Determine the [x, y] coordinate at the center of the cell enclosing the given text.  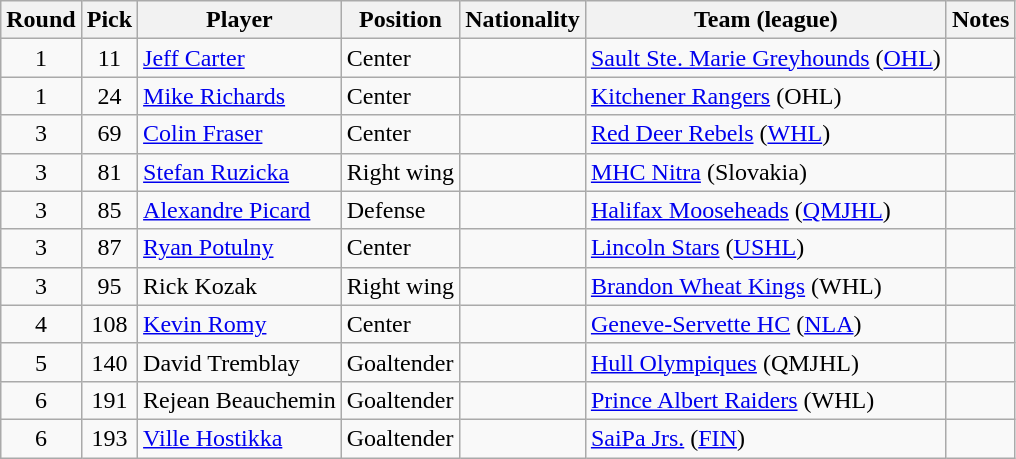
MHC Nitra (Slovakia) [766, 172]
Position [400, 20]
108 [109, 324]
Player [240, 20]
Notes [980, 20]
Kevin Romy [240, 324]
Pick [109, 20]
193 [109, 438]
Red Deer Rebels (WHL) [766, 134]
Prince Albert Raiders (WHL) [766, 400]
85 [109, 210]
Defense [400, 210]
Jeff Carter [240, 58]
69 [109, 134]
191 [109, 400]
5 [41, 362]
Mike Richards [240, 96]
87 [109, 248]
Round [41, 20]
Rick Kozak [240, 286]
Ville Hostikka [240, 438]
Kitchener Rangers (OHL) [766, 96]
4 [41, 324]
Rejean Beauchemin [240, 400]
Nationality [523, 20]
140 [109, 362]
Ryan Potulny [240, 248]
Lincoln Stars (USHL) [766, 248]
Geneve-Servette HC (NLA) [766, 324]
Colin Fraser [240, 134]
SaiPa Jrs. (FIN) [766, 438]
11 [109, 58]
David Tremblay [240, 362]
Halifax Mooseheads (QMJHL) [766, 210]
Alexandre Picard [240, 210]
Team (league) [766, 20]
Stefan Ruzicka [240, 172]
24 [109, 96]
Sault Ste. Marie Greyhounds (OHL) [766, 58]
95 [109, 286]
Hull Olympiques (QMJHL) [766, 362]
81 [109, 172]
Brandon Wheat Kings (WHL) [766, 286]
